Output the [x, y] coordinate of the center of the cell containing the given text.  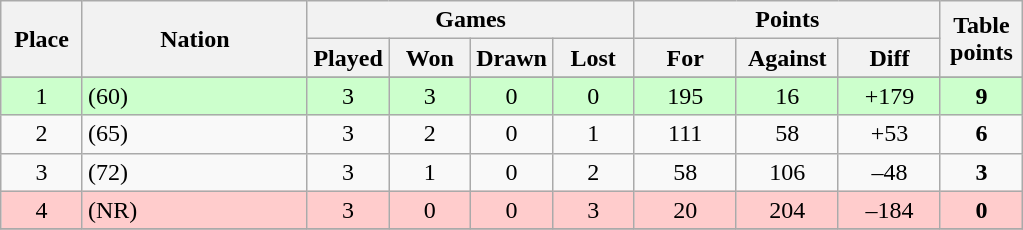
Place [42, 39]
(65) [194, 134]
106 [787, 172]
Played [348, 58]
195 [685, 96]
4 [42, 210]
–48 [889, 172]
Lost [593, 58]
20 [685, 210]
Against [787, 58]
Won [430, 58]
Drawn [512, 58]
16 [787, 96]
Points [787, 20]
(60) [194, 96]
Nation [194, 39]
9 [981, 96]
+53 [889, 134]
204 [787, 210]
Diff [889, 58]
Games [470, 20]
(72) [194, 172]
111 [685, 134]
6 [981, 134]
Tablepoints [981, 39]
–184 [889, 210]
(NR) [194, 210]
+179 [889, 96]
For [685, 58]
